Provide the (X, Y) coordinate of the cell's center where the given text is located.  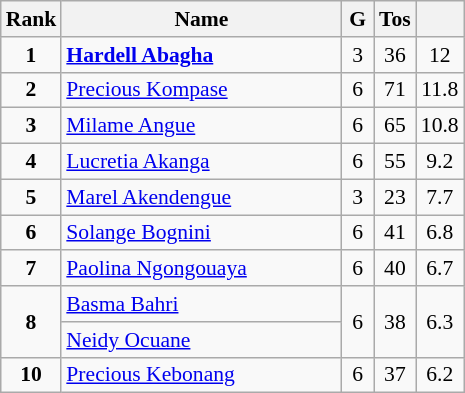
G (358, 19)
4 (32, 162)
6.2 (440, 375)
Marel Akendengue (201, 197)
8 (32, 322)
Precious Kompase (201, 90)
38 (395, 322)
23 (395, 197)
55 (395, 162)
41 (395, 233)
5 (32, 197)
6.8 (440, 233)
Milame Angue (201, 126)
Paolina Ngongouaya (201, 269)
37 (395, 375)
Solange Bognini (201, 233)
Tos (395, 19)
1 (32, 55)
7.7 (440, 197)
36 (395, 55)
10 (32, 375)
40 (395, 269)
Rank (32, 19)
Neidy Ocuane (201, 340)
6.3 (440, 322)
6.7 (440, 269)
9.2 (440, 162)
65 (395, 126)
71 (395, 90)
Name (201, 19)
10.8 (440, 126)
2 (32, 90)
12 (440, 55)
Basma Bahri (201, 304)
Precious Kebonang (201, 375)
Hardell Abagha (201, 55)
7 (32, 269)
11.8 (440, 90)
Lucretia Akanga (201, 162)
